Determine the (x, y) coordinate at the center of the cell enclosing the given text.  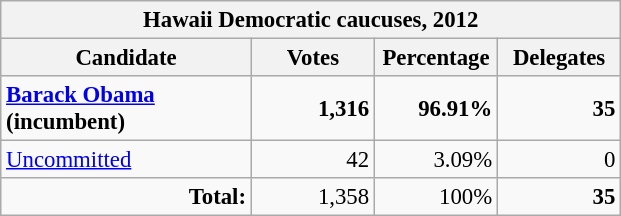
Total: (126, 197)
Votes (312, 58)
Candidate (126, 58)
Hawaii Democratic caucuses, 2012 (311, 20)
Barack Obama (incumbent) (126, 108)
Percentage (436, 58)
42 (312, 160)
Uncommitted (126, 160)
100% (436, 197)
1,358 (312, 197)
0 (560, 160)
96.91% (436, 108)
Delegates (560, 58)
1,316 (312, 108)
3.09% (436, 160)
